Search for the cell housing the specified text and yield its [X, Y] center coordinate. 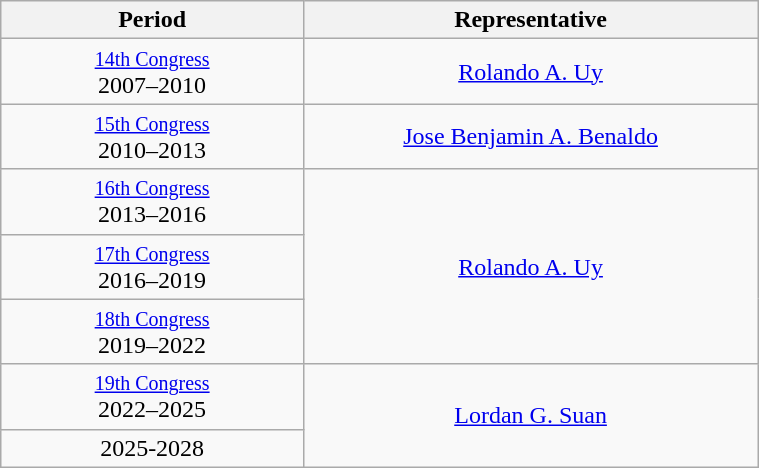
19th Congress2022–2025 [152, 396]
2025-2028 [152, 448]
18th Congress2019–2022 [152, 332]
Period [152, 20]
Jose Benjamin A. Benaldo [530, 136]
15th Congress2010–2013 [152, 136]
14th Congress2007–2010 [152, 72]
17th Congress2016–2019 [152, 266]
16th Congress2013–2016 [152, 202]
Lordan G. Suan [530, 416]
Representative [530, 20]
